Scan for the cell matching the given text and deliver its [x, y] coordinate at center. 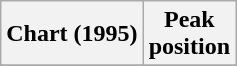
Peakposition [189, 34]
Chart (1995) [72, 34]
